Provide the (X, Y) coordinate of the cell's center where the given text is located.  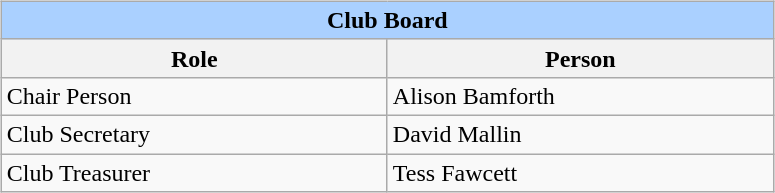
David Mallin (580, 134)
Person (580, 58)
Alison Bamforth (580, 96)
Club Secretary (194, 134)
Role (194, 58)
Club Treasurer (194, 173)
Tess Fawcett (580, 173)
Club Board (387, 20)
Chair Person (194, 96)
